Extract the [X, Y] coordinate from the center of the cell holding the provided text.  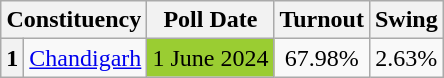
1 June 2024 [210, 58]
Poll Date [210, 20]
Constituency [74, 20]
Chandigarh [86, 58]
67.98% [322, 58]
1 [12, 58]
Swing [406, 20]
Turnout [322, 20]
2.63% [406, 58]
